Pinpoint the cell where the given text exists, returning its [X, Y] midpoint coordinate. 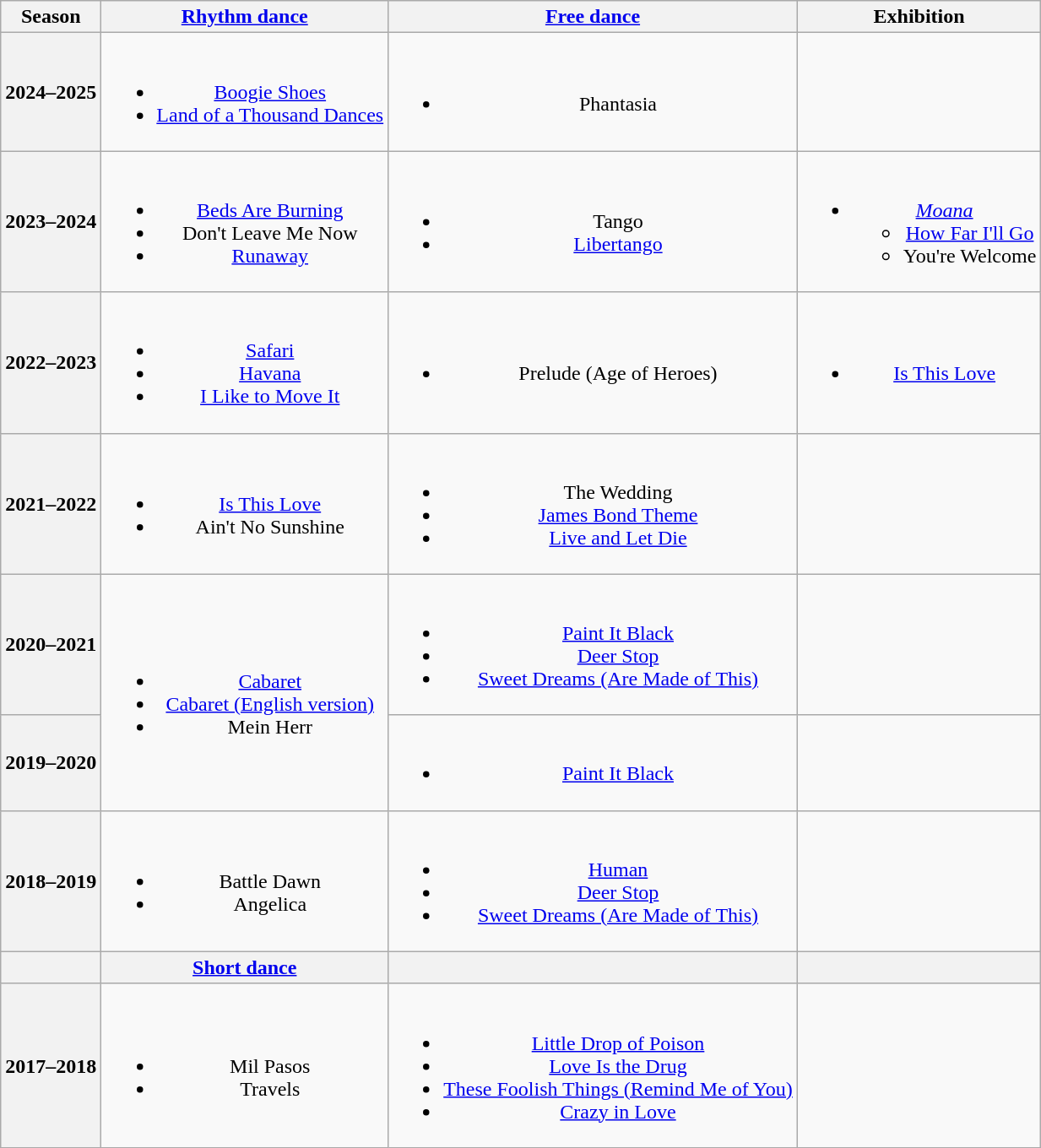
2019–2020 [51, 763]
Is This Love Ain't No Sunshine [245, 503]
Paint It BlackDeer StopSweet Dreams (Are Made of This) [593, 645]
HumanDeer StopSweet Dreams (Are Made of This) [593, 881]
Boogie Shoes Land of a Thousand Dances [245, 92]
2024–2025 [51, 92]
Prelude (Age of Heroes) [593, 363]
Short dance [245, 967]
2017–2018 [51, 1065]
2022–2023 [51, 363]
2023–2024 [51, 221]
Paint It Black [593, 763]
2020–2021 [51, 645]
Little Drop of PoisonLove Is the DrugThese Foolish Things (Remind Me of You)Crazy in Love [593, 1065]
2018–2019 [51, 881]
MoanaHow Far I'll Go You're Welcome [919, 221]
Cabaret Cabaret (English version) Mein Herr [245, 692]
Is This Love [919, 363]
2021–2022 [51, 503]
The Wedding James Bond Theme Live and Let Die [593, 503]
Phantasia [593, 92]
Tango Libertango [593, 221]
Season [51, 17]
Exhibition [919, 17]
Mil Pasos Travels [245, 1065]
Safari Havana I Like to Move It [245, 363]
Battle Dawn Angelica [245, 881]
Rhythm dance [245, 17]
Beds Are Burning Don't Leave Me Now Runaway [245, 221]
Free dance [593, 17]
